Capture the cell that displays the provided text and extract its [X, Y] central coordinate. 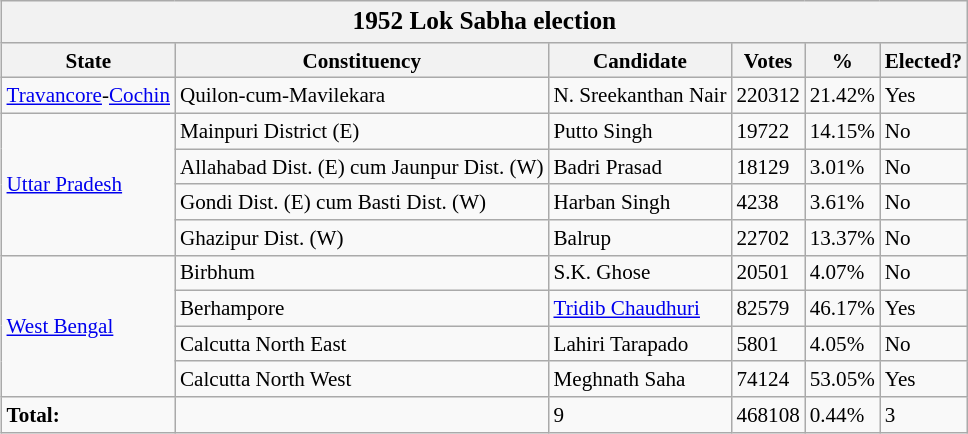
13.37% [842, 238]
Lahiri Tarapado [640, 344]
21.42% [842, 96]
Mainpuri District (E) [362, 130]
74124 [768, 378]
Gondi Dist. (E) cum Basti Dist. (W) [362, 202]
Harban Singh [640, 202]
46.17% [842, 308]
Badri Prasad [640, 166]
Total: [88, 414]
220312 [768, 96]
Berhampore [362, 308]
Balrup [640, 238]
Calcutta North West [362, 378]
20501 [768, 272]
Elected? [924, 60]
4238 [768, 202]
53.05% [842, 378]
18129 [768, 166]
14.15% [842, 130]
82579 [768, 308]
Uttar Pradesh [88, 184]
Tridib Chaudhuri [640, 308]
3.01% [842, 166]
3 [924, 414]
Quilon-cum-Mavilekara [362, 96]
% [842, 60]
Calcutta North East [362, 344]
State [88, 60]
Allahabad Dist. (E) cum Jaunpur Dist. (W) [362, 166]
19722 [768, 130]
Meghnath Saha [640, 378]
9 [640, 414]
1952 Lok Sabha election [485, 22]
Travancore-Cochin [88, 96]
Votes [768, 60]
Candidate [640, 60]
West Bengal [88, 326]
Constituency [362, 60]
N. Sreekanthan Nair [640, 96]
22702 [768, 238]
5801 [768, 344]
3.61% [842, 202]
Putto Singh [640, 130]
468108 [768, 414]
4.05% [842, 344]
S.K. Ghose [640, 272]
4.07% [842, 272]
0.44% [842, 414]
Ghazipur Dist. (W) [362, 238]
Birbhum [362, 272]
